Capture the cell that displays the provided text and extract its [X, Y] central coordinate. 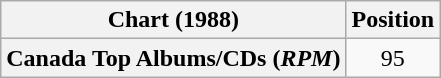
95 [393, 58]
Chart (1988) [174, 20]
Canada Top Albums/CDs (RPM) [174, 58]
Position [393, 20]
